Identify which cell holds the provided text, then report its (X, Y) central coordinate. 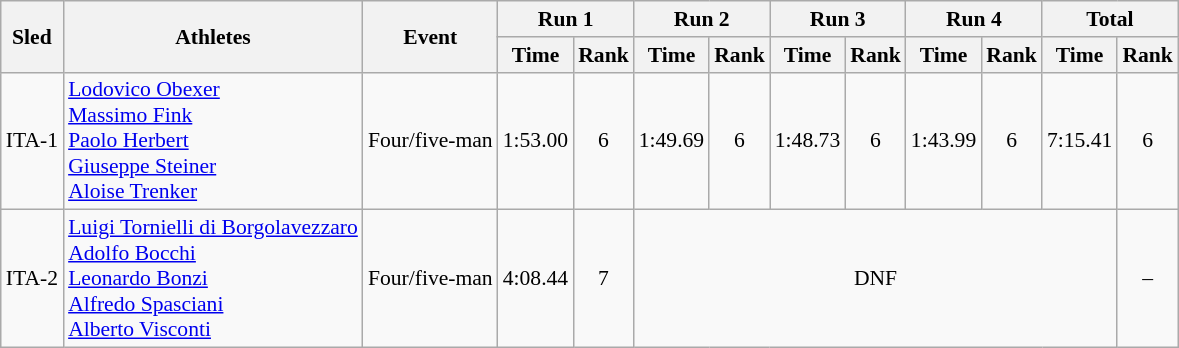
ITA-1 (32, 141)
Run 2 (702, 19)
Athletes (213, 36)
– (1148, 279)
Total (1110, 19)
1:48.73 (808, 141)
Sled (32, 36)
Run 4 (974, 19)
Run 1 (566, 19)
Lodovico ObexerMassimo FinkPaolo HerbertGiuseppe SteinerAloise Trenker (213, 141)
7:15.41 (1080, 141)
ITA-2 (32, 279)
4:08.44 (536, 279)
7 (604, 279)
1:53.00 (536, 141)
1:49.69 (672, 141)
1:43.99 (944, 141)
Event (430, 36)
Run 3 (838, 19)
Luigi Tornielli di BorgolavezzaroAdolfo BocchiLeonardo BonziAlfredo SpascianiAlberto Visconti (213, 279)
DNF (876, 279)
